Search for the cell housing the specified text and yield its (x, y) center coordinate. 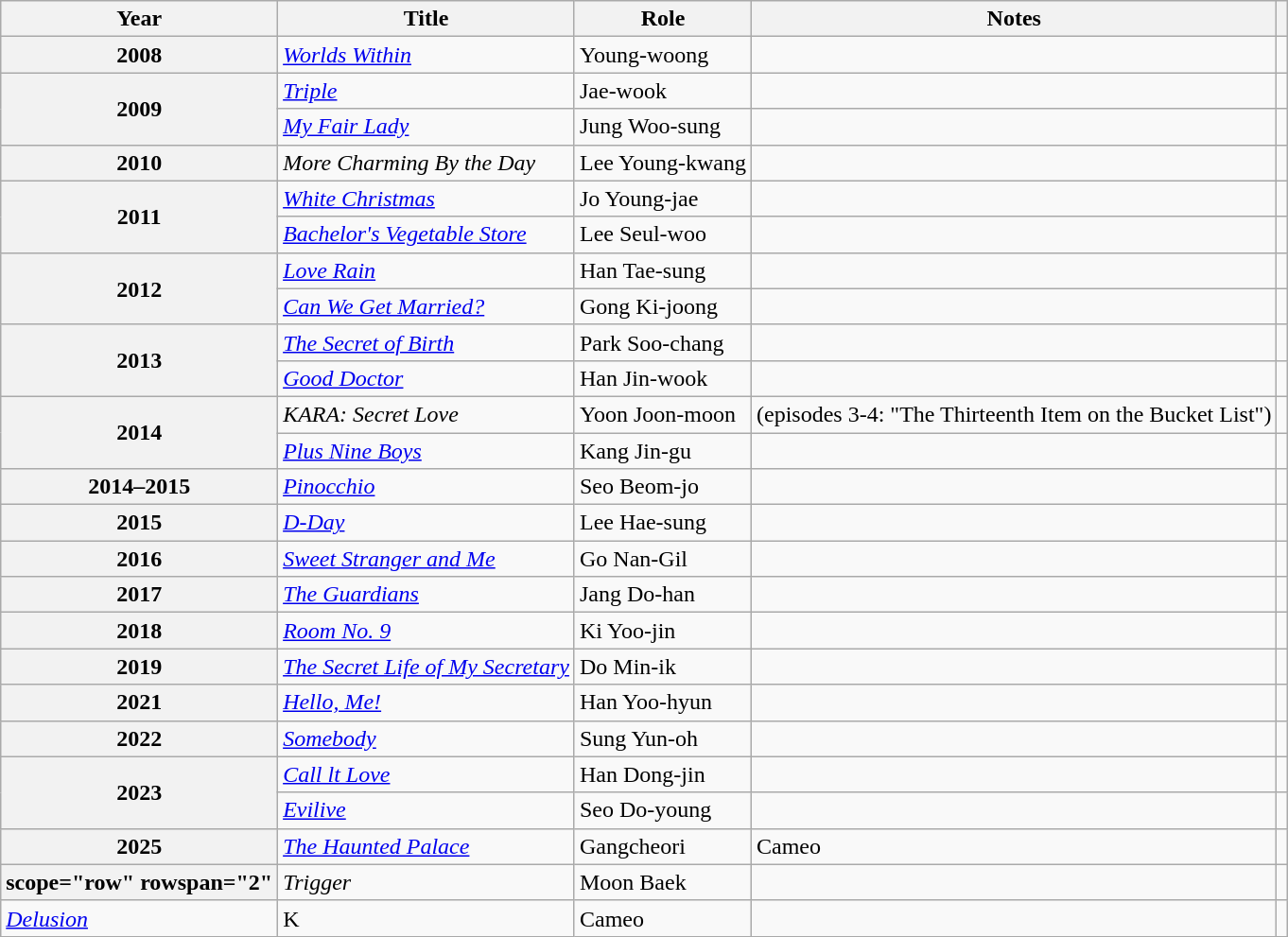
Can We Get Married? (426, 306)
Lee Hae-sung (662, 523)
Do Min-ik (662, 667)
Evilive (426, 810)
Notes (1014, 19)
KARA: Secret Love (426, 414)
2014–2015 (140, 487)
Hello, Me! (426, 703)
2025 (140, 846)
The Guardians (426, 595)
Moon Baek (662, 882)
Jung Woo-sung (662, 127)
2015 (140, 523)
2016 (140, 559)
2014 (140, 432)
Triple (426, 91)
Han Dong-jin (662, 774)
Good Doctor (426, 378)
2010 (140, 163)
2011 (140, 217)
The Secret of Birth (426, 342)
White Christmas (426, 199)
My Fair Lady (426, 127)
Han Jin-wook (662, 378)
2023 (140, 792)
Delusion (140, 918)
2008 (140, 55)
Trigger (426, 882)
Love Rain (426, 270)
Jang Do-han (662, 595)
2013 (140, 360)
Role (662, 19)
Lee Young-kwang (662, 163)
2009 (140, 109)
The Secret Life of My Secretary (426, 667)
2017 (140, 595)
Jae-wook (662, 91)
Somebody (426, 738)
scope="row" rowspan="2" (140, 882)
Pinocchio (426, 487)
Gangcheori (662, 846)
Jo Young-jae (662, 199)
2018 (140, 631)
Seo Do-young (662, 810)
Lee Seul-woo (662, 234)
Call lt Love (426, 774)
Han Yoo-hyun (662, 703)
2012 (140, 288)
Seo Beom-jo (662, 487)
Plus Nine Boys (426, 451)
Worlds Within (426, 55)
Han Tae-sung (662, 270)
D-Day (426, 523)
Gong Ki-joong (662, 306)
More Charming By the Day (426, 163)
Room No. 9 (426, 631)
2021 (140, 703)
2022 (140, 738)
Go Nan-Gil (662, 559)
Young-woong (662, 55)
Title (426, 19)
Kang Jin-gu (662, 451)
Sweet Stranger and Me (426, 559)
K (426, 918)
Sung Yun-oh (662, 738)
Park Soo-chang (662, 342)
Bachelor's Vegetable Store (426, 234)
(episodes 3-4: "The Thirteenth Item on the Bucket List") (1014, 414)
Ki Yoo-jin (662, 631)
Yoon Joon-moon (662, 414)
Year (140, 19)
The Haunted Palace (426, 846)
2019 (140, 667)
